Return (X, Y) of the center of cell containing provided text 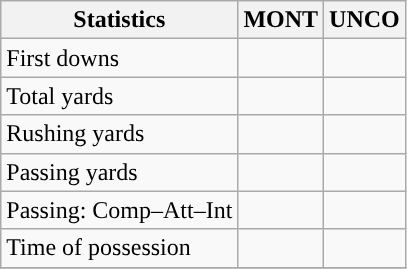
Statistics (120, 20)
Total yards (120, 96)
MONT (281, 20)
UNCO (365, 20)
Passing yards (120, 172)
Rushing yards (120, 134)
First downs (120, 58)
Passing: Comp–Att–Int (120, 210)
Time of possession (120, 248)
